Scan for the cell matching the given text and deliver its (X, Y) coordinate at center. 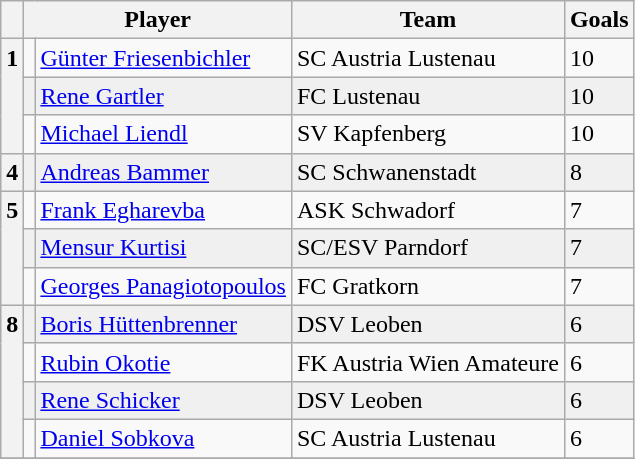
Rene Schicker (164, 400)
Rubin Okotie (164, 362)
Frank Egharevba (164, 210)
Rene Gartler (164, 96)
1 (12, 96)
SC/ESV Parndorf (428, 248)
5 (12, 248)
FC Lustenau (428, 96)
Team (428, 20)
Günter Friesenbichler (164, 58)
Goals (599, 20)
Mensur Kurtisi (164, 248)
Georges Panagiotopoulos (164, 286)
SV Kapfenberg (428, 134)
Player (158, 20)
FC Gratkorn (428, 286)
Daniel Sobkova (164, 438)
Michael Liendl (164, 134)
FK Austria Wien Amateure (428, 362)
SC Schwanenstadt (428, 172)
4 (12, 172)
Boris Hüttenbrenner (164, 324)
Andreas Bammer (164, 172)
ASK Schwadorf (428, 210)
